Locate the cell with the specified text and output its (X, Y) center coordinate. 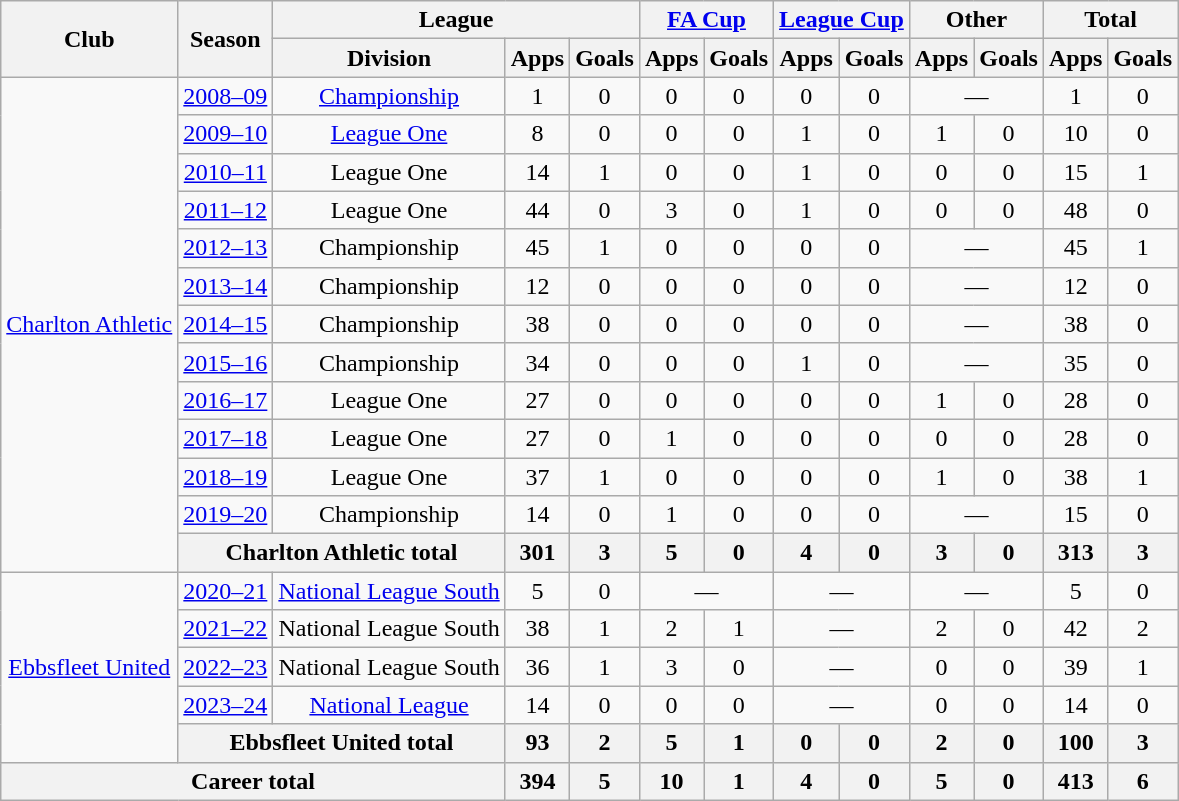
FA Cup (706, 20)
2017–18 (226, 438)
Charlton Athletic total (342, 553)
Division (389, 58)
Total (1110, 20)
36 (537, 667)
2018–19 (226, 477)
2012–13 (226, 248)
2014–15 (226, 324)
100 (1075, 743)
93 (537, 743)
37 (537, 477)
Other (976, 20)
Club (90, 39)
2022–23 (226, 667)
394 (537, 781)
Ebbsfleet United total (342, 743)
2021–22 (226, 629)
301 (537, 553)
313 (1075, 553)
2009–10 (226, 134)
2016–17 (226, 400)
39 (1075, 667)
Ebbsfleet United (90, 667)
2020–21 (226, 591)
Career total (253, 781)
42 (1075, 629)
48 (1075, 210)
Season (226, 39)
2008–09 (226, 96)
League Cup (842, 20)
2019–20 (226, 515)
2011–12 (226, 210)
8 (537, 134)
Charlton Athletic (90, 324)
35 (1075, 362)
2010–11 (226, 172)
National League (389, 705)
League (456, 20)
2015–16 (226, 362)
44 (537, 210)
34 (537, 362)
6 (1143, 781)
413 (1075, 781)
2023–24 (226, 705)
2013–14 (226, 286)
